Locate the cell with the specified text and output its [x, y] center coordinate. 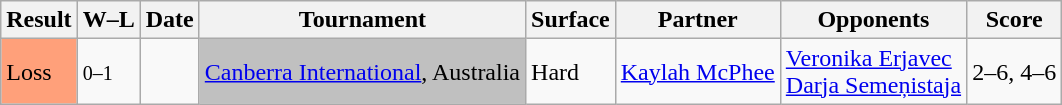
Canberra International, Australia [362, 72]
Veronika Erjavec Darja Semeņistaja [873, 72]
Kaylah McPhee [698, 72]
Tournament [362, 20]
Partner [698, 20]
Hard [571, 72]
Result [39, 20]
Date [170, 20]
Opponents [873, 20]
2–6, 4–6 [1014, 72]
Score [1014, 20]
Surface [571, 20]
0–1 [108, 72]
Loss [39, 72]
W–L [108, 20]
